Capture the cell that displays the provided text and extract its (X, Y) central coordinate. 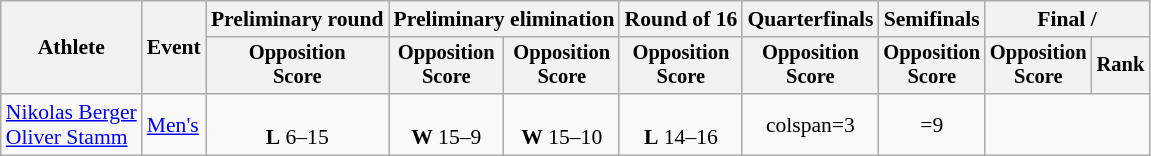
Athlete (72, 48)
W 15–9 (446, 124)
Quarterfinals (810, 19)
Event (174, 48)
L 6–15 (298, 124)
Final / (1067, 19)
colspan=3 (810, 124)
Round of 16 (680, 19)
Semifinals (932, 19)
Nikolas BergerOliver Stamm (72, 124)
Preliminary round (298, 19)
L 14–16 (680, 124)
=9 (932, 124)
Men's (174, 124)
Preliminary elimination (504, 19)
W 15–10 (562, 124)
Rank (1121, 66)
